Provide the (X, Y) coordinate of the cell's center where the given text is located.  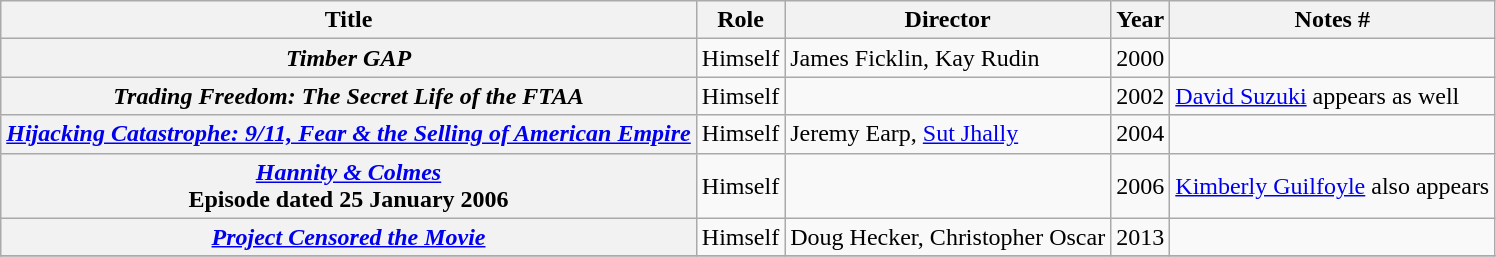
Jeremy Earp, Sut Jhally (948, 134)
Doug Hecker, Christopher Oscar (948, 237)
Hannity & ColmesEpisode dated 25 January 2006 (349, 186)
Hijacking Catastrophe: 9/11, Fear & the Selling of American Empire (349, 134)
Project Censored the Movie (349, 237)
2006 (1140, 186)
Kimberly Guilfoyle also appears (1332, 186)
Role (740, 20)
Trading Freedom: The Secret Life of the FTAA (349, 96)
2004 (1140, 134)
David Suzuki appears as well (1332, 96)
Timber GAP (349, 58)
Title (349, 20)
Year (1140, 20)
2013 (1140, 237)
2002 (1140, 96)
Director (948, 20)
James Ficklin, Kay Rudin (948, 58)
2000 (1140, 58)
Notes # (1332, 20)
